Scan for the cell matching the given text and deliver its [x, y] coordinate at center. 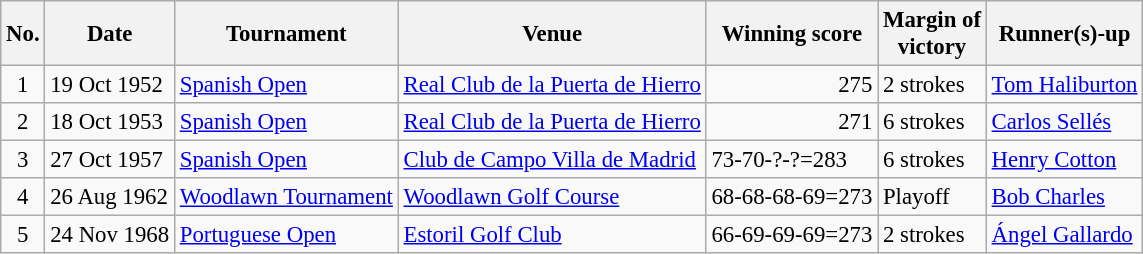
Woodlawn Tournament [286, 197]
26 Aug 1962 [110, 197]
2 [23, 122]
Estoril Golf Club [552, 235]
4 [23, 197]
Woodlawn Golf Course [552, 197]
66-69-69-69=273 [792, 235]
Club de Campo Villa de Madrid [552, 160]
Winning score [792, 34]
Bob Charles [1064, 197]
Portuguese Open [286, 235]
Tournament [286, 34]
Tom Haliburton [1064, 85]
Date [110, 34]
24 Nov 1968 [110, 235]
Ángel Gallardo [1064, 235]
Margin ofvictory [932, 34]
Runner(s)-up [1064, 34]
Carlos Sellés [1064, 122]
18 Oct 1953 [110, 122]
19 Oct 1952 [110, 85]
Henry Cotton [1064, 160]
271 [792, 122]
3 [23, 160]
275 [792, 85]
73-70-?-?=283 [792, 160]
27 Oct 1957 [110, 160]
Venue [552, 34]
68-68-68-69=273 [792, 197]
5 [23, 235]
Playoff [932, 197]
No. [23, 34]
1 [23, 85]
